For the text-containing cell, return its midpoint in (X, Y) coordinate format. 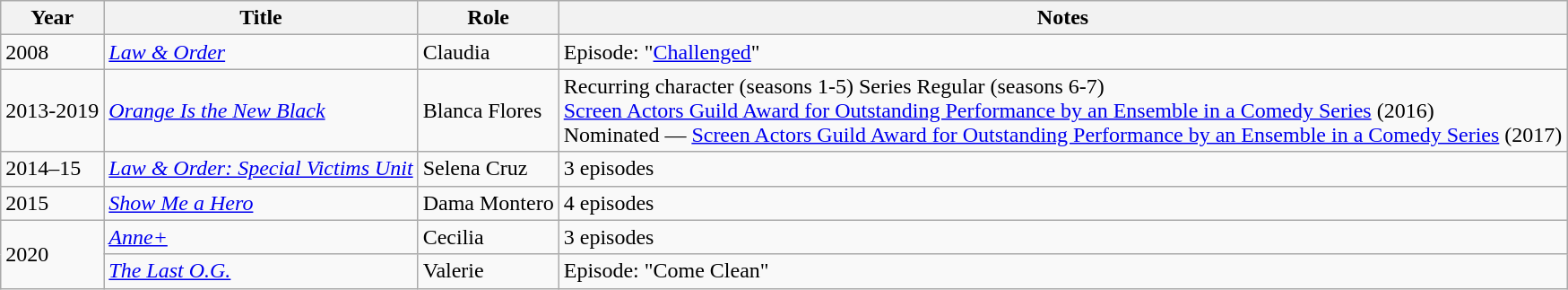
Title (261, 18)
Episode: "Challenged" (1063, 52)
Law & Order (261, 52)
Blanca Flores (488, 110)
4 episodes (1063, 203)
2014–15 (52, 169)
2020 (52, 254)
Show Me a Hero (261, 203)
Year (52, 18)
2008 (52, 52)
Claudia (488, 52)
Episode: "Come Clean" (1063, 271)
2013-2019 (52, 110)
2015 (52, 203)
Dama Montero (488, 203)
Orange Is the New Black (261, 110)
Role (488, 18)
Notes (1063, 18)
Selena Cruz (488, 169)
Anne+ (261, 237)
Cecilia (488, 237)
Valerie (488, 271)
The Last O.G. (261, 271)
Law & Order: Special Victims Unit (261, 169)
